For the text-containing cell, return its midpoint in [X, Y] coordinate format. 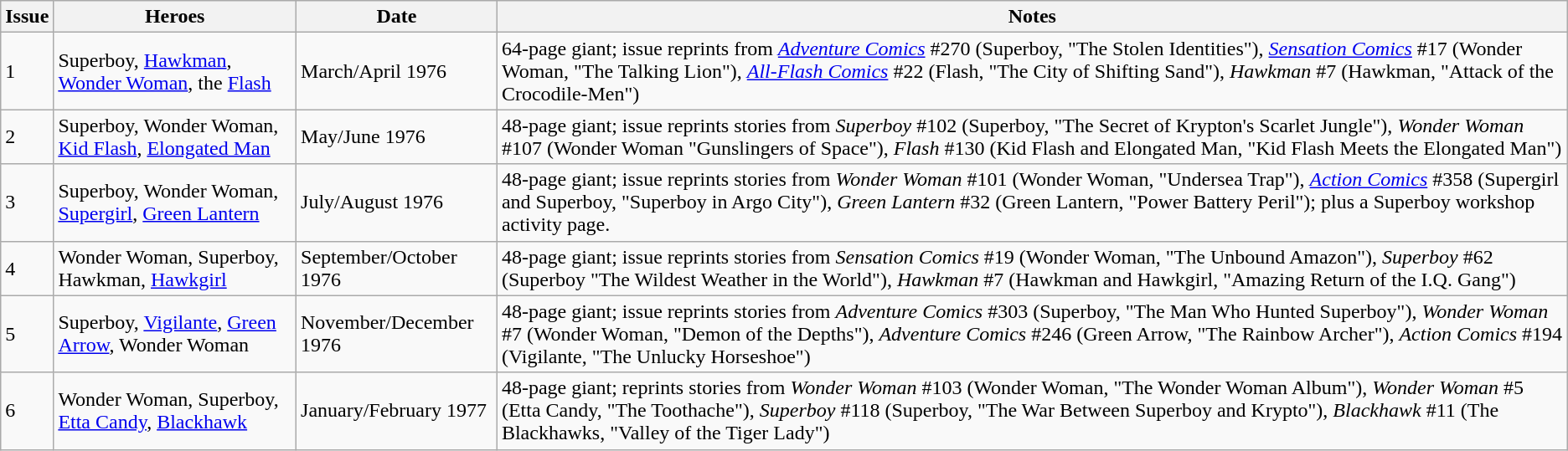
3 [27, 202]
5 [27, 334]
Notes [1032, 17]
Superboy, Wonder Woman, Supergirl, Green Lantern [175, 202]
Superboy, Hawkman, Wonder Woman, the Flash [175, 71]
Date [397, 17]
Heroes [175, 17]
4 [27, 268]
September/October 1976 [397, 268]
January/February 1977 [397, 411]
May/June 1976 [397, 137]
July/August 1976 [397, 202]
1 [27, 71]
March/April 1976 [397, 71]
Superboy, Vigilante, Green Arrow, Wonder Woman [175, 334]
Wonder Woman, Superboy, Hawkman, Hawkgirl [175, 268]
November/December 1976 [397, 334]
Wonder Woman, Superboy, Etta Candy, Blackhawk [175, 411]
6 [27, 411]
Superboy, Wonder Woman, Kid Flash, Elongated Man [175, 137]
2 [27, 137]
Issue [27, 17]
